Find where the given text appears and provide that cell's center as [X, Y] coordinate. 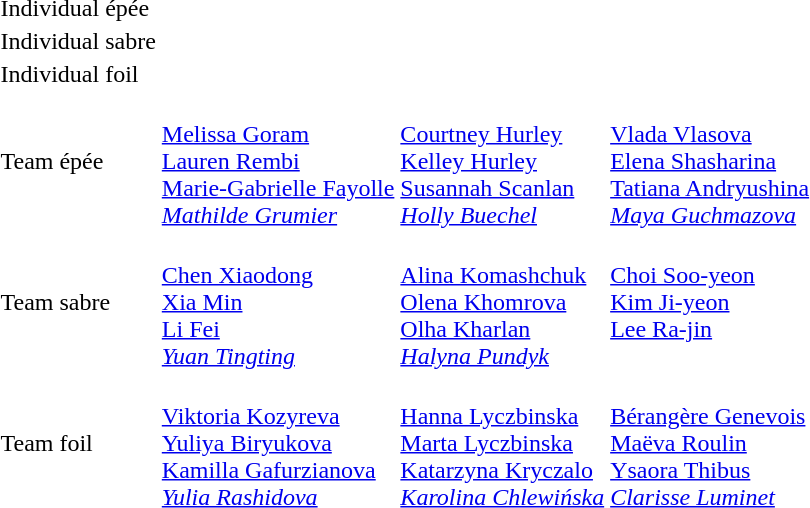
Chen Xiaodong Xia MinLi FeiYuan Tingting [278, 302]
Melissa Goram Lauren RembiMarie-Gabrielle FayolleMathilde Grumier [278, 161]
Alina Komashchuk Olena KhomrovaOlha KharlanHalyna Pundyk [502, 302]
Courtney Hurley Kelley HurleySusannah ScanlanHolly Buechel [502, 161]
